Detect which cell encompasses the target text, then output its (X, Y) center coordinate. 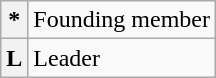
* (14, 20)
L (14, 58)
Leader (122, 58)
Founding member (122, 20)
